Detect which cell encompasses the target text, then output its (x, y) center coordinate. 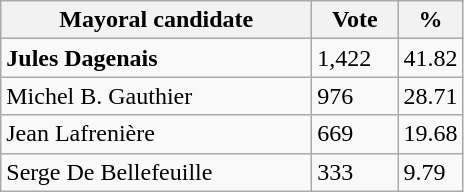
9.79 (430, 172)
669 (355, 134)
976 (355, 96)
19.68 (430, 134)
Mayoral candidate (156, 20)
1,422 (355, 58)
Jean Lafrenière (156, 134)
% (430, 20)
Michel B. Gauthier (156, 96)
41.82 (430, 58)
Vote (355, 20)
28.71 (430, 96)
Serge De Bellefeuille (156, 172)
Jules Dagenais (156, 58)
333 (355, 172)
